Return (X, Y) of the center of cell containing provided text 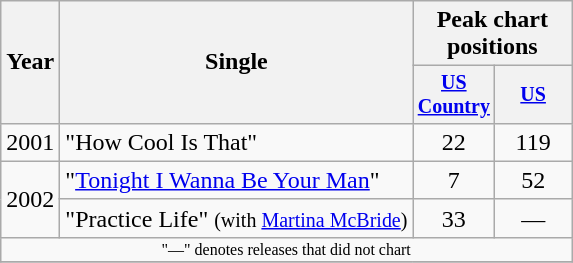
"How Cool Is That" (236, 142)
2002 (30, 199)
Single (236, 62)
33 (454, 218)
52 (534, 180)
"Practice Life" (with Martina McBride) (236, 218)
7 (454, 180)
2001 (30, 142)
— (534, 218)
Peak chartpositions (492, 34)
22 (454, 142)
US Country (454, 94)
"Tonight I Wanna Be Your Man" (236, 180)
119 (534, 142)
Year (30, 62)
"—" denotes releases that did not chart (286, 249)
US (534, 94)
